Return [x, y] of the center of cell containing provided text 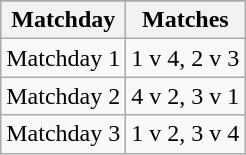
Matchday [64, 20]
Matchday 2 [64, 96]
Matchday 3 [64, 134]
Matches [186, 20]
Matchday 1 [64, 58]
1 v 4, 2 v 3 [186, 58]
4 v 2, 3 v 1 [186, 96]
1 v 2, 3 v 4 [186, 134]
